For the text-containing cell, return its midpoint in [x, y] coordinate format. 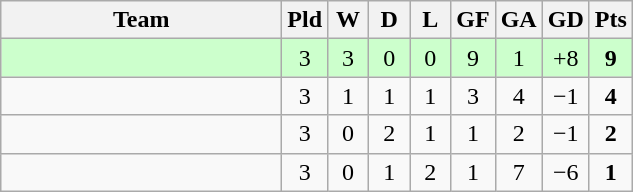
−6 [566, 172]
GA [518, 20]
Team [142, 20]
7 [518, 172]
Pld [305, 20]
D [390, 20]
Pts [610, 20]
GD [566, 20]
L [430, 20]
W [348, 20]
+8 [566, 58]
GF [473, 20]
